Capture the cell that displays the provided text and extract its [x, y] central coordinate. 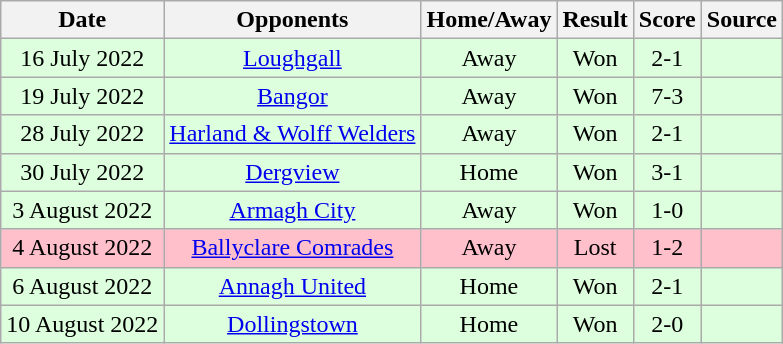
Date [82, 20]
28 July 2022 [82, 134]
Annagh United [292, 286]
Dergview [292, 172]
6 August 2022 [82, 286]
Dollingstown [292, 324]
19 July 2022 [82, 96]
Opponents [292, 20]
30 July 2022 [82, 172]
Lost [595, 248]
7-3 [667, 96]
10 August 2022 [82, 324]
Loughgall [292, 58]
Ballyclare Comrades [292, 248]
Result [595, 20]
2-0 [667, 324]
1-2 [667, 248]
Harland & Wolff Welders [292, 134]
Source [742, 20]
1-0 [667, 210]
3 August 2022 [82, 210]
Armagh City [292, 210]
3-1 [667, 172]
Bangor [292, 96]
4 August 2022 [82, 248]
Score [667, 20]
16 July 2022 [82, 58]
Home/Away [489, 20]
